Locate the cell with the specified text and output its [X, Y] center coordinate. 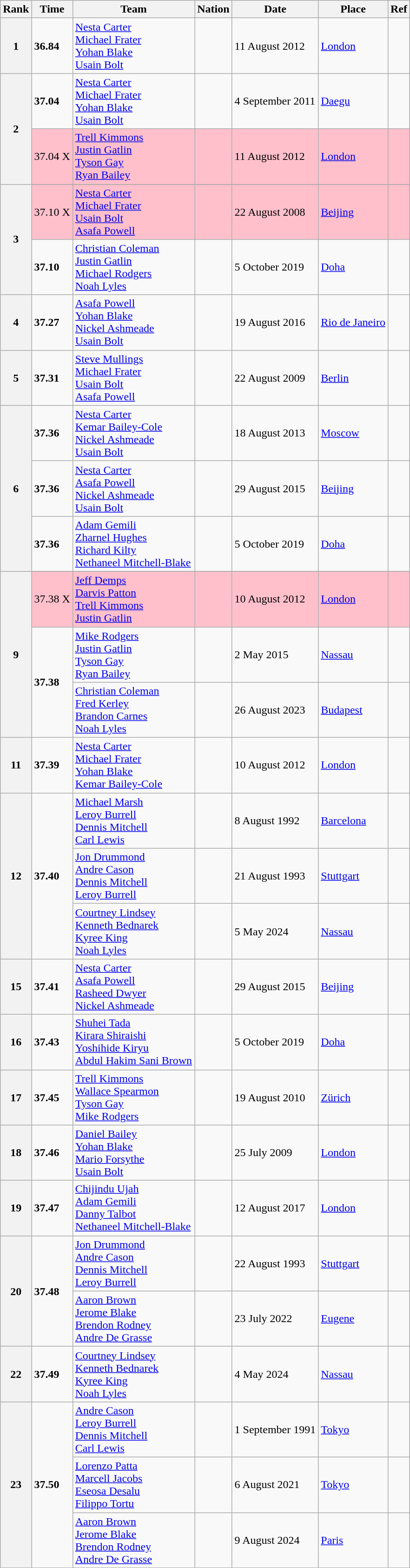
37.38 X [52, 599]
12 August 2017 [275, 1208]
Place [353, 9]
Daniel BaileyYohan BlakeMario ForsytheUsain Bolt [133, 1153]
4 September 2011 [275, 101]
37.27 [52, 323]
20 [16, 1291]
Berlin [353, 377]
37.31 [52, 377]
37.10 [52, 267]
Jeff DempsDarvis PattonTrell KimmonsJustin Gatlin [133, 599]
37.48 [52, 1291]
37.38 [52, 682]
Zürich [353, 1097]
Eugene [353, 1318]
Lorenzo PattaMarcell JacobsEseosa DesaluFilippo Tortu [133, 1485]
5 [16, 377]
Time [52, 9]
37.39 [52, 765]
Michael MarshLeroy BurrellDennis MitchellCarl Lewis [133, 821]
Rio de Janeiro [353, 323]
37.40 [52, 876]
23 July 2022 [275, 1318]
2 May 2015 [275, 655]
Rank [16, 9]
Barcelona [353, 821]
6 [16, 488]
21 August 1993 [275, 876]
4 May 2024 [275, 1374]
16 [16, 1042]
Trell KimmonsWallace SpearmonTyson GayMike Rodgers [133, 1097]
9 [16, 655]
Daegu [353, 101]
17 [16, 1097]
22 August 2008 [275, 212]
19 [16, 1208]
2 [16, 129]
22 August 2009 [275, 377]
Nation [213, 9]
36.84 [52, 46]
Nesta CarterMichael FraterYohan BlakeKemar Bailey-Cole [133, 765]
Budapest [353, 710]
11 [16, 765]
Paris [353, 1541]
37.49 [52, 1374]
Team [133, 9]
37.45 [52, 1097]
37.47 [52, 1208]
18 August 2013 [275, 433]
9 August 2024 [275, 1541]
3 [16, 239]
Steve MullingsMichael FraterUsain BoltAsafa Powell [133, 377]
37.04 [52, 101]
23 [16, 1485]
26 August 2023 [275, 710]
1 September 1991 [275, 1429]
Ref [399, 9]
6 August 2021 [275, 1485]
37.04 X [52, 156]
37.41 [52, 986]
Nesta CarterMichael FraterUsain BoltAsafa Powell [133, 212]
Asafa PowellYohan BlakeNickel AshmeadeUsain Bolt [133, 323]
22 August 1993 [275, 1264]
18 [16, 1153]
4 [16, 323]
22 [16, 1374]
Nesta CarterAsafa PowellRasheed DwyerNickel Ashmeade [133, 986]
19 August 2010 [275, 1097]
Christian ColemanFred KerleyBrandon CarnesNoah Lyles [133, 710]
Date [275, 9]
Shuhei TadaKirara ShiraishiYoshihide KiryuAbdul Hakim Sani Brown [133, 1042]
Moscow [353, 433]
Adam GemiliZharnel HughesRichard KiltyNethaneel Mitchell-Blake [133, 544]
37.50 [52, 1485]
8 August 1992 [275, 821]
Christian ColemanJustin GatlinMichael RodgersNoah Lyles [133, 267]
Chijindu UjahAdam GemiliDanny TalbotNethaneel Mitchell-Blake [133, 1208]
Andre CasonLeroy BurrellDennis MitchellCarl Lewis [133, 1429]
Trell KimmonsJustin GatlinTyson GayRyan Bailey [133, 156]
5 May 2024 [275, 932]
Mike RodgersJustin GatlinTyson GayRyan Bailey [133, 655]
1 [16, 46]
37.10 X [52, 212]
Nesta CarterAsafa PowellNickel AshmeadeUsain Bolt [133, 488]
Nesta CarterKemar Bailey-ColeNickel AshmeadeUsain Bolt [133, 433]
25 July 2009 [275, 1153]
37.46 [52, 1153]
15 [16, 986]
12 [16, 876]
19 August 2016 [275, 323]
37.43 [52, 1042]
